Output the (x, y) coordinate of the center of the cell containing the given text.  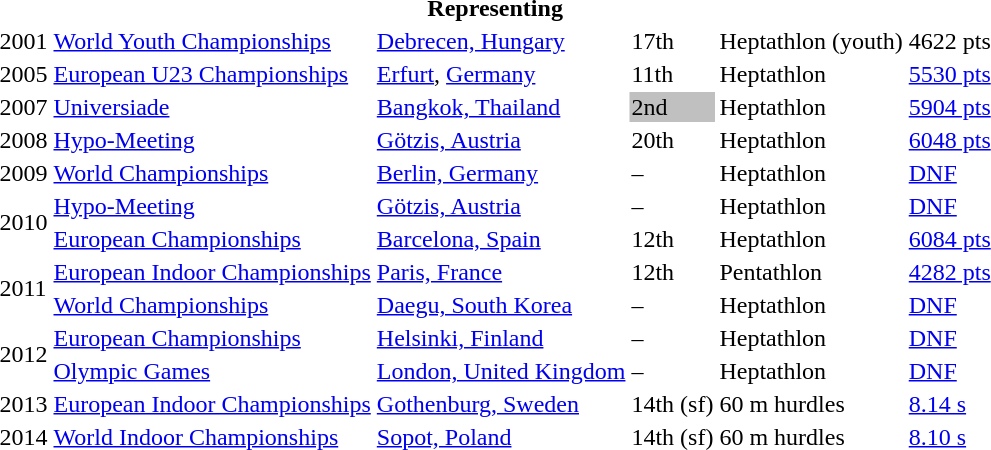
Paris, France (501, 272)
Olympic Games (212, 371)
Heptathlon (youth) (811, 41)
Berlin, Germany (501, 173)
Helsinki, Finland (501, 338)
Daegu, South Korea (501, 305)
60 m hurdles (811, 404)
Universiade (212, 107)
2nd (672, 107)
Gothenburg, Sweden (501, 404)
14th (sf) (672, 404)
Debrecen, Hungary (501, 41)
11th (672, 74)
Erfurt, Germany (501, 74)
Pentathlon (811, 272)
London, United Kingdom (501, 371)
Bangkok, Thailand (501, 107)
17th (672, 41)
Barcelona, Spain (501, 239)
20th (672, 140)
World Youth Championships (212, 41)
European U23 Championships (212, 74)
